Scan for the cell matching the given text and deliver its [X, Y] coordinate at center. 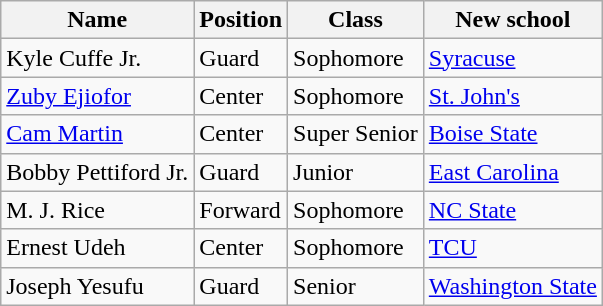
Cam Martin [98, 134]
Joseph Yesufu [98, 286]
Senior [356, 286]
M. J. Rice [98, 210]
Name [98, 20]
Boise State [512, 134]
TCU [512, 248]
Ernest Udeh [98, 248]
NC State [512, 210]
Position [241, 20]
Forward [241, 210]
St. John's [512, 96]
Syracuse [512, 58]
New school [512, 20]
Bobby Pettiford Jr. [98, 172]
Kyle Cuffe Jr. [98, 58]
Zuby Ejiofor [98, 96]
Super Senior [356, 134]
East Carolina [512, 172]
Washington State [512, 286]
Class [356, 20]
Junior [356, 172]
